Locate the cell with the specified text and output its [X, Y] center coordinate. 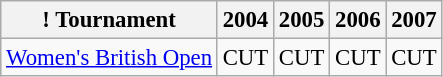
! Tournament [110, 20]
2007 [414, 20]
2006 [358, 20]
2005 [302, 20]
2004 [245, 20]
Women's British Open [110, 58]
